Find where the given text appears and provide that cell's center as [x, y] coordinate. 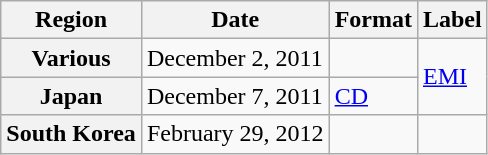
Japan [72, 96]
South Korea [72, 134]
Date [235, 20]
December 2, 2011 [235, 58]
CD [373, 96]
Various [72, 58]
Label [452, 20]
Region [72, 20]
February 29, 2012 [235, 134]
Format [373, 20]
December 7, 2011 [235, 96]
EMI [452, 77]
